Scan for the cell matching the given text and deliver its [x, y] coordinate at center. 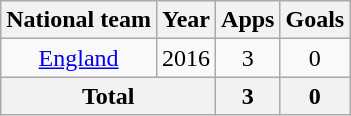
England [79, 58]
National team [79, 20]
Total [108, 96]
Apps [248, 20]
2016 [186, 58]
Goals [315, 20]
Year [186, 20]
